Return the [x, y] coordinate for the center point of the cell that contains the specified text.  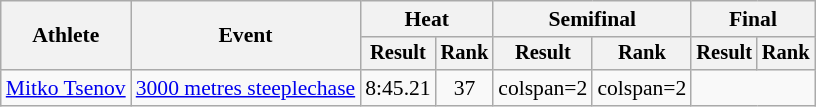
Athlete [66, 36]
37 [465, 88]
Heat [426, 19]
Mitko Tsenov [66, 88]
3000 metres steeplechase [246, 88]
Semifinal [592, 19]
Event [246, 36]
Final [752, 19]
8:45.21 [398, 88]
